Find where the given text appears and provide that cell's center as [X, Y] coordinate. 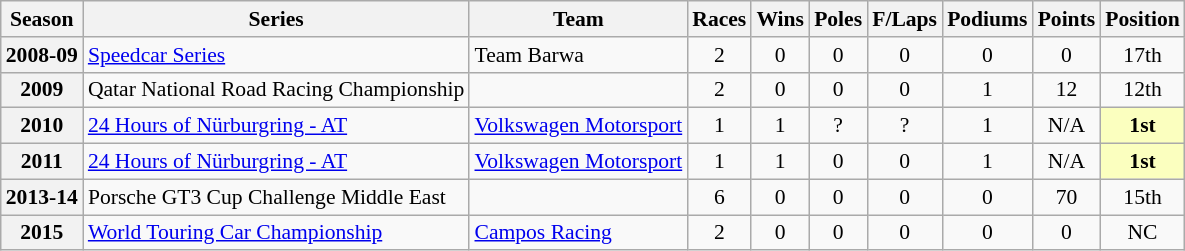
2009 [42, 90]
F/Laps [904, 19]
Poles [838, 19]
Qatar National Road Racing Championship [276, 90]
Campos Racing [578, 233]
2008-09 [42, 55]
2013-14 [42, 197]
World Touring Car Championship [276, 233]
15th [1142, 197]
Points [1067, 19]
Wins [780, 19]
17th [1142, 55]
2011 [42, 162]
Team [578, 19]
Speedcar Series [276, 55]
6 [719, 197]
2015 [42, 233]
Position [1142, 19]
Porsche GT3 Cup Challenge Middle East [276, 197]
Podiums [988, 19]
Series [276, 19]
Team Barwa [578, 55]
Races [719, 19]
2010 [42, 126]
70 [1067, 197]
NC [1142, 233]
12th [1142, 90]
Season [42, 19]
12 [1067, 90]
